Scan for the cell matching the given text and deliver its (X, Y) coordinate at center. 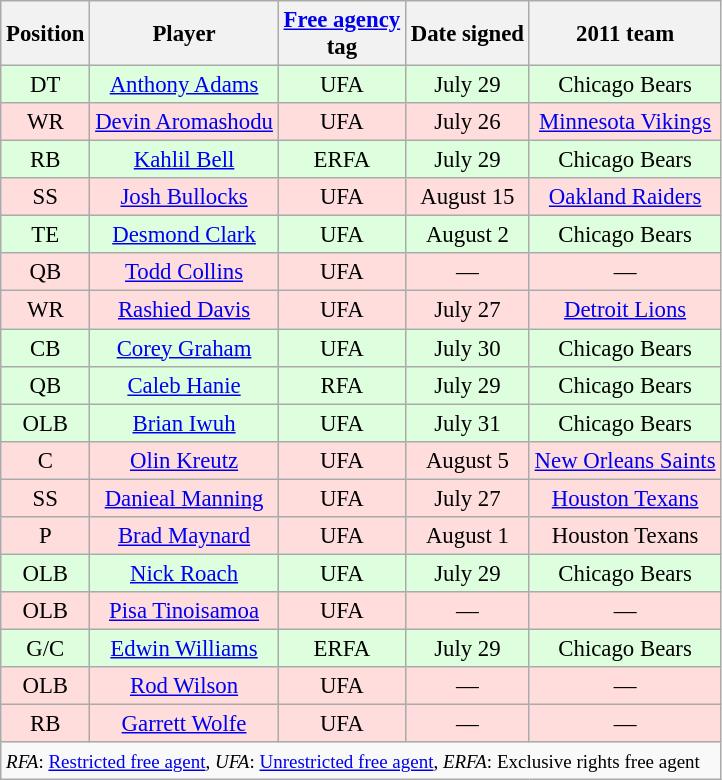
Anthony Adams (184, 85)
Brian Iwuh (184, 423)
Free agencytag (342, 34)
Pisa Tinoisamoa (184, 611)
G/C (46, 648)
August 1 (467, 536)
Garrett Wolfe (184, 724)
August 2 (467, 235)
Detroit Lions (625, 310)
August 15 (467, 197)
Devin Aromashodu (184, 122)
New Orleans Saints (625, 460)
2011 team (625, 34)
Josh Bullocks (184, 197)
July 30 (467, 348)
DT (46, 85)
P (46, 536)
RFA: Restricted free agent, UFA: Unrestricted free agent, ERFA: Exclusive rights free agent (361, 761)
Date signed (467, 34)
Oakland Raiders (625, 197)
August 5 (467, 460)
Rashied Davis (184, 310)
Rod Wilson (184, 686)
Minnesota Vikings (625, 122)
Desmond Clark (184, 235)
July 26 (467, 122)
Todd Collins (184, 273)
TE (46, 235)
RFA (342, 385)
July 31 (467, 423)
C (46, 460)
CB (46, 348)
Corey Graham (184, 348)
Caleb Hanie (184, 385)
Brad Maynard (184, 536)
Olin Kreutz (184, 460)
Edwin Williams (184, 648)
Danieal Manning (184, 498)
Nick Roach (184, 573)
Position (46, 34)
Kahlil Bell (184, 160)
Player (184, 34)
